Pinpoint the cell where the given text exists, returning its [x, y] midpoint coordinate. 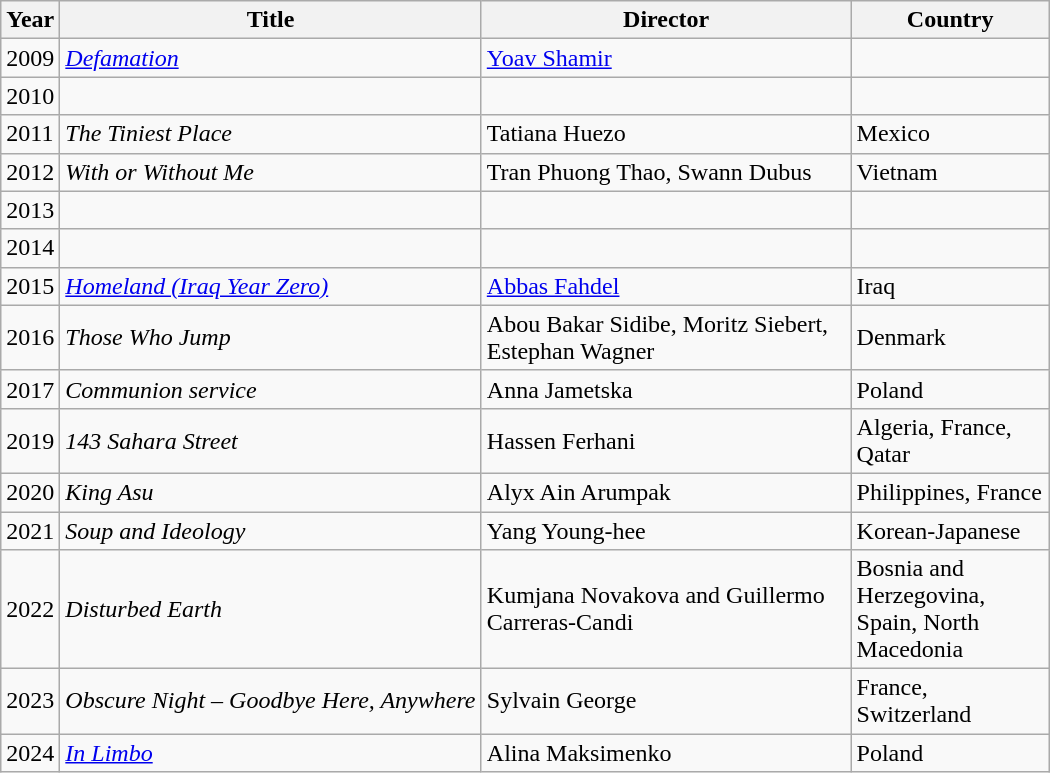
King Asu [270, 492]
2015 [30, 286]
France, Switzerland [950, 702]
Vietnam [950, 172]
Soup and Ideology [270, 531]
Iraq [950, 286]
Title [270, 20]
2023 [30, 702]
Philippines, France [950, 492]
Those Who Jump [270, 338]
Director [666, 20]
Abbas Fahdel [666, 286]
2012 [30, 172]
The Tiniest Place [270, 134]
Yoav Shamir [666, 58]
Tran Phuong Thao, Swann Dubus [666, 172]
Algeria, France, Qatar [950, 440]
2014 [30, 248]
Year [30, 20]
Alina Maksimenko [666, 753]
Sylvain George [666, 702]
Homeland (Iraq Year Zero) [270, 286]
Obscure Night – Goodbye Here, Anywhere [270, 702]
Bosnia and Herzegovina, Spain, North Macedonia [950, 610]
Korean-Japanese [950, 531]
Defamation [270, 58]
2017 [30, 389]
Anna Jametska [666, 389]
2016 [30, 338]
2009 [30, 58]
Kumjana Novakova and Guillermo Carreras-Candi [666, 610]
2013 [30, 210]
Abou Bakar Sidibe, Moritz Siebert, Estephan Wagner [666, 338]
Communion service [270, 389]
2024 [30, 753]
With or Without Me [270, 172]
In Limbo [270, 753]
2010 [30, 96]
Yang Young-hee [666, 531]
Mexico [950, 134]
Alyx Ain Arumpak [666, 492]
2011 [30, 134]
2022 [30, 610]
Country [950, 20]
Disturbed Earth [270, 610]
Denmark [950, 338]
143 Sahara Street [270, 440]
2020 [30, 492]
Tatiana Huezo [666, 134]
Hassen Ferhani [666, 440]
2019 [30, 440]
2021 [30, 531]
